Return the (x, y) coordinate for the center point of the cell that contains the specified text.  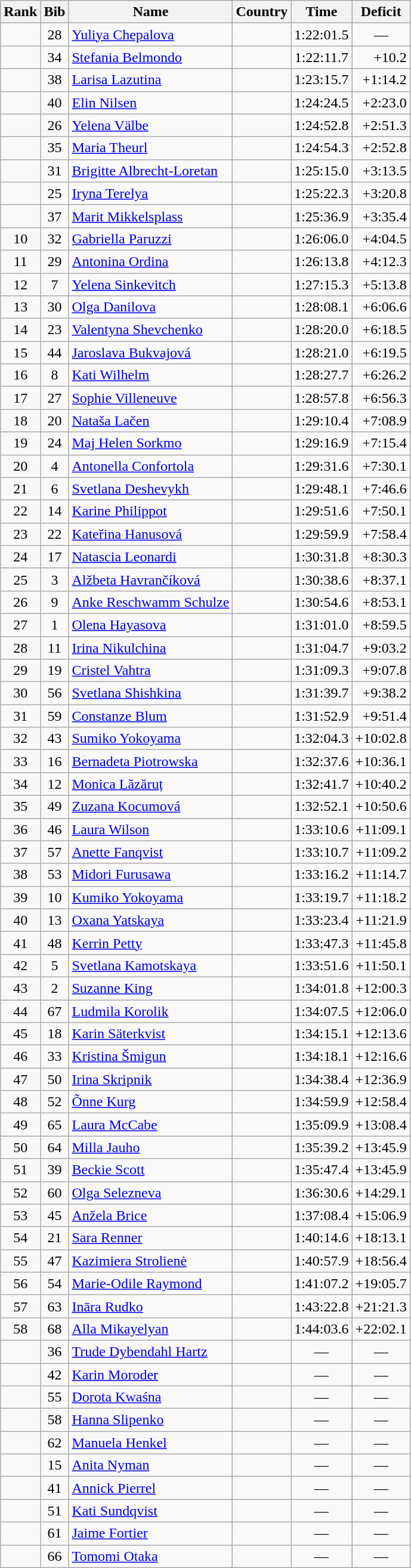
+6:56.3 (381, 398)
Anke Reschwamm Schulze (150, 602)
Manuela Henkel (150, 1443)
+11:21.9 (381, 920)
Elin Nilsen (150, 103)
1:25:36.9 (322, 216)
Kazimiera Strolienė (150, 1261)
1:35:09.9 (322, 1125)
+9:07.8 (381, 671)
+9:38.2 (381, 693)
68 (55, 1329)
59 (55, 716)
Olena Hayasova (150, 625)
Kati Sundqvist (150, 1511)
+9:03.2 (381, 647)
1:33:51.6 (322, 965)
Karin Säterkvist (150, 1034)
1:32:37.6 (322, 761)
1:44:03.6 (322, 1329)
Irina Skripnik (150, 1079)
Yelena Sinkevitch (150, 285)
63 (55, 1306)
Antonella Confortola (150, 466)
Kumiko Yokoyama (150, 897)
1 (55, 625)
Anita Nyman (150, 1465)
Oxana Yatskaya (150, 920)
Zuzana Kocumová (150, 807)
1:30:31.8 (322, 557)
Monica Lăzăruț (150, 784)
1:32:52.1 (322, 807)
Kateřina Hanusová (150, 534)
3 (55, 579)
+10:50.6 (381, 807)
1:33:23.4 (322, 920)
1:37:08.4 (322, 1215)
6 (55, 489)
Midori Furusawa (150, 875)
Constanze Blum (150, 716)
+12:36.9 (381, 1079)
+19:05.7 (381, 1283)
Cristel Vahtra (150, 671)
+7:46.6 (381, 489)
Deficit (381, 12)
Õnne Kurg (150, 1102)
1:29:31.6 (322, 466)
+7:30.1 (381, 466)
1:22:11.7 (322, 57)
+5:13.8 (381, 285)
+12:00.3 (381, 988)
1:31:01.0 (322, 625)
1:29:59.9 (322, 534)
1:33:10.6 (322, 829)
+18:13.1 (381, 1238)
Sumiko Yokoyama (150, 739)
+2:52.8 (381, 148)
1:30:54.6 (322, 602)
Kristina Šmigun (150, 1057)
64 (55, 1147)
Antonina Ordina (150, 261)
+8:37.1 (381, 579)
67 (55, 1011)
Laura Wilson (150, 829)
Jaroslava Bukvajová (150, 353)
1:40:57.9 (322, 1261)
+7:08.9 (381, 421)
1:34:59.9 (322, 1102)
Iryna Terelya (150, 193)
1:29:48.1 (322, 489)
+21:21.3 (381, 1306)
+8:30.3 (381, 557)
+11:14.7 (381, 875)
Sara Renner (150, 1238)
1:25:15.0 (322, 171)
+11:50.1 (381, 965)
5 (55, 965)
Valentyna Shevchenko (150, 330)
1:28:21.0 (322, 353)
1:41:07.2 (322, 1283)
Yelena Välbe (150, 125)
1:29:51.6 (322, 511)
62 (55, 1443)
Alžbeta Havrančíková (150, 579)
1:26:13.8 (322, 261)
1:31:04.7 (322, 647)
+9:51.4 (381, 716)
1:29:16.9 (322, 443)
1:40:14.6 (322, 1238)
+11:18.2 (381, 897)
+10:02.8 (381, 739)
+4:12.3 (381, 261)
60 (55, 1193)
Annick Pierrel (150, 1488)
+11:09.2 (381, 852)
1:43:22.8 (322, 1306)
+6:06.6 (381, 307)
1:24:54.3 (322, 148)
Natascia Leonardi (150, 557)
9 (55, 602)
8 (55, 375)
Ludmila Korolik (150, 1011)
Trude Dybendahl Hartz (150, 1351)
Time (322, 12)
Karin Moroder (150, 1374)
1:33:19.7 (322, 897)
+18:56.4 (381, 1261)
+8:59.5 (381, 625)
+2:23.0 (381, 103)
Yuliya Chepalova (150, 35)
+22:02.1 (381, 1329)
Ināra Rudko (150, 1306)
Svetlana Shishkina (150, 693)
+3:35.4 (381, 216)
+12:58.4 (381, 1102)
+10:36.1 (381, 761)
Marie-Odile Raymond (150, 1283)
Alla Mikayelyan (150, 1329)
+4:04.5 (381, 239)
Bernadeta Piotrowska (150, 761)
1:31:09.3 (322, 671)
7 (55, 285)
+2:51.3 (381, 125)
1:28:57.8 (322, 398)
Jaime Fortier (150, 1533)
Svetlana Kamotskaya (150, 965)
1:23:15.7 (322, 80)
+14:29.1 (381, 1193)
1:29:10.4 (322, 421)
Gabriella Paruzzi (150, 239)
1:35:39.2 (322, 1147)
1:34:18.1 (322, 1057)
1:33:16.2 (322, 875)
Kati Wilhelm (150, 375)
+11:09.1 (381, 829)
+11:45.8 (381, 943)
Name (150, 12)
1:24:52.8 (322, 125)
1:26:06.0 (322, 239)
1:32:04.3 (322, 739)
Hanna Slipenko (150, 1420)
+8:53.1 (381, 602)
Laura McCabe (150, 1125)
1:33:10.7 (322, 852)
Bib (55, 12)
1:27:15.3 (322, 285)
Suzanne King (150, 988)
Svetlana Deshevykh (150, 489)
Marit Mikkelsplass (150, 216)
65 (55, 1125)
2 (55, 988)
1:35:47.4 (322, 1170)
+6:18.5 (381, 330)
+15:06.9 (381, 1215)
1:25:22.3 (322, 193)
Tomomi Otaka (150, 1556)
61 (55, 1533)
Maj Helen Sorkmo (150, 443)
1:24:24.5 (322, 103)
Beckie Scott (150, 1170)
+6:19.5 (381, 353)
1:31:52.9 (322, 716)
66 (55, 1556)
Karine Philippot (150, 511)
1:36:30.6 (322, 1193)
Olga Danilova (150, 307)
+12:16.6 (381, 1057)
1:33:47.3 (322, 943)
+3:20.8 (381, 193)
1:31:39.7 (322, 693)
1:34:38.4 (322, 1079)
Anette Fanqvist (150, 852)
Rank (20, 12)
+3:13.5 (381, 171)
+12:13.6 (381, 1034)
1:34:01.8 (322, 988)
+12:06.0 (381, 1011)
Sophie Villeneuve (150, 398)
Stefania Belmondo (150, 57)
Dorota Kwaśna (150, 1397)
Maria Theurl (150, 148)
Country (262, 12)
1:28:08.1 (322, 307)
1:32:41.7 (322, 784)
1:34:07.5 (322, 1011)
4 (55, 466)
+10.2 (381, 57)
1:28:20.0 (322, 330)
+1:14.2 (381, 80)
+7:50.1 (381, 511)
Brigitte Albrecht-Loretan (150, 171)
1:34:15.1 (322, 1034)
1:30:38.6 (322, 579)
+13:08.4 (381, 1125)
Larisa Lazutina (150, 80)
1:28:27.7 (322, 375)
+7:58.4 (381, 534)
Irina Nikulchina (150, 647)
Olga Selezneva (150, 1193)
+10:40.2 (381, 784)
+6:26.2 (381, 375)
+7:15.4 (381, 443)
1:22:01.5 (322, 35)
Nataša Lačen (150, 421)
Kerrin Petty (150, 943)
Anžela Brice (150, 1215)
Milla Jauho (150, 1147)
